Extract the [X, Y] coordinate from the center of the cell holding the provided text.  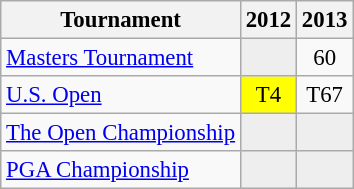
2012 [268, 20]
T67 [325, 95]
The Open Championship [121, 133]
2013 [325, 20]
U.S. Open [121, 95]
Masters Tournament [121, 58]
PGA Championship [121, 170]
60 [325, 58]
T4 [268, 95]
Tournament [121, 20]
